Search for the cell housing the specified text and yield its [x, y] center coordinate. 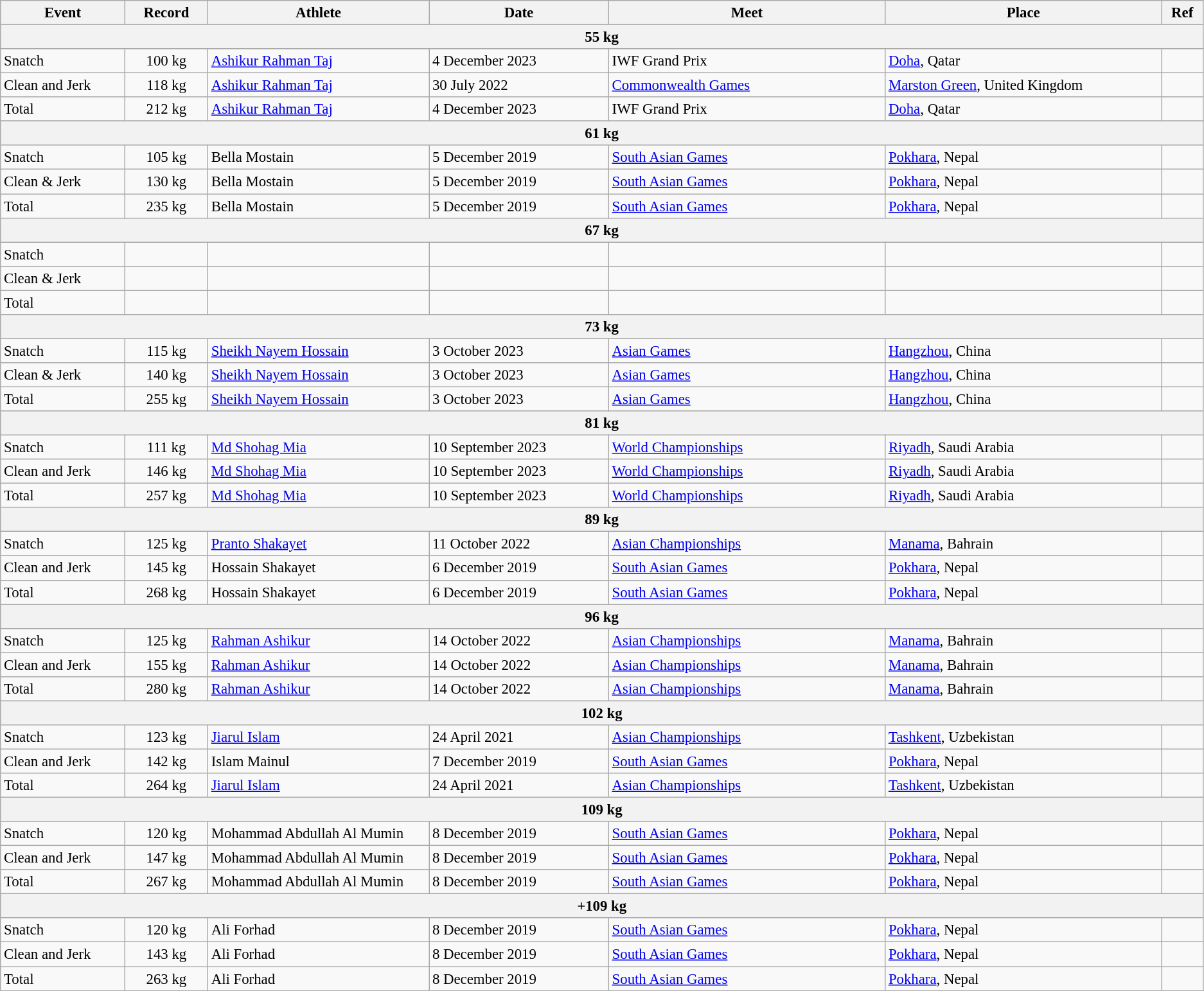
Date [519, 13]
123 kg [166, 737]
212 kg [166, 109]
Athlete [318, 13]
105 kg [166, 157]
89 kg [602, 520]
Event [63, 13]
142 kg [166, 761]
257 kg [166, 496]
146 kg [166, 471]
7 December 2019 [519, 761]
55 kg [602, 37]
130 kg [166, 182]
Place [1023, 13]
61 kg [602, 134]
155 kg [166, 665]
115 kg [166, 351]
81 kg [602, 423]
145 kg [166, 568]
30 July 2022 [519, 85]
235 kg [166, 206]
Islam Mainul [318, 761]
143 kg [166, 954]
Commonwealth Games [747, 85]
268 kg [166, 592]
Record [166, 13]
Pranto Shakayet [318, 544]
+109 kg [602, 906]
67 kg [602, 230]
264 kg [166, 785]
Marston Green, United Kingdom [1023, 85]
109 kg [602, 810]
263 kg [166, 979]
255 kg [166, 399]
Meet [747, 13]
147 kg [166, 858]
11 October 2022 [519, 544]
118 kg [166, 85]
102 kg [602, 713]
Ref [1182, 13]
280 kg [166, 689]
111 kg [166, 448]
73 kg [602, 327]
140 kg [166, 375]
100 kg [166, 61]
267 kg [166, 882]
96 kg [602, 617]
